Scan for the cell matching the given text and deliver its (X, Y) coordinate at center. 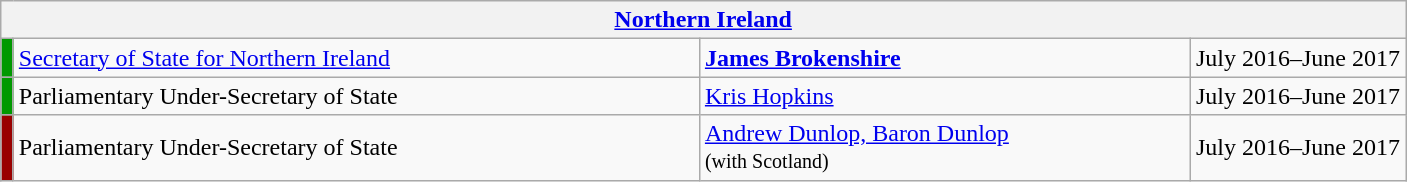
Northern Ireland (704, 20)
Andrew Dunlop, Baron Dunlop(with Scotland) (944, 148)
James Brokenshire (944, 58)
Kris Hopkins (944, 96)
Secretary of State for Northern Ireland (356, 58)
